Return [x, y] of the center of cell containing provided text 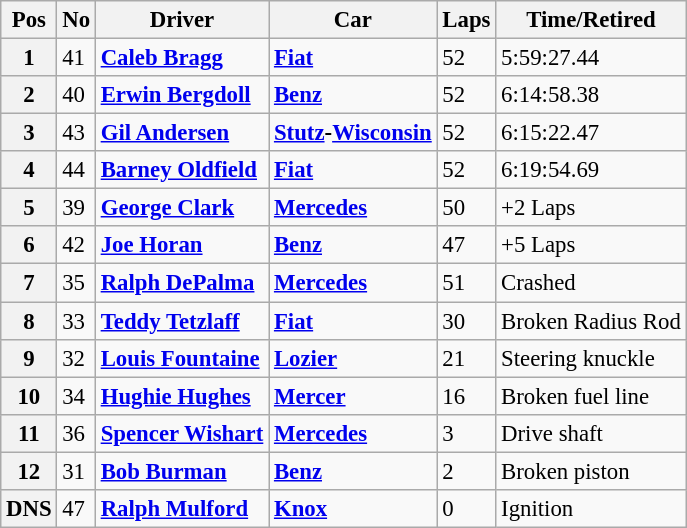
16 [466, 396]
DNS [29, 509]
6:19:54.69 [591, 170]
30 [466, 321]
12 [29, 471]
6:15:22.47 [591, 133]
+5 Laps [591, 245]
Broken piston [591, 471]
9 [29, 358]
Teddy Tetzlaff [182, 321]
31 [76, 471]
Barney Oldfield [182, 170]
Joe Horan [182, 245]
Driver [182, 20]
Broken Radius Rod [591, 321]
0 [466, 509]
Knox [353, 509]
No [76, 20]
43 [76, 133]
5 [29, 208]
6:14:58.38 [591, 95]
Crashed [591, 283]
44 [76, 170]
50 [466, 208]
32 [76, 358]
Pos [29, 20]
6 [29, 245]
35 [76, 283]
1 [29, 58]
33 [76, 321]
Gil Andersen [182, 133]
Louis Fountaine [182, 358]
Broken fuel line [591, 396]
40 [76, 95]
Caleb Bragg [182, 58]
10 [29, 396]
Mercer [353, 396]
34 [76, 396]
36 [76, 433]
Ignition [591, 509]
Bob Burman [182, 471]
Spencer Wishart [182, 433]
Lozier [353, 358]
Erwin Bergdoll [182, 95]
5:59:27.44 [591, 58]
7 [29, 283]
4 [29, 170]
Stutz-Wisconsin [353, 133]
51 [466, 283]
Laps [466, 20]
Ralph DePalma [182, 283]
Steering knuckle [591, 358]
Ralph Mulford [182, 509]
11 [29, 433]
Time/Retired [591, 20]
41 [76, 58]
George Clark [182, 208]
8 [29, 321]
Car [353, 20]
21 [466, 358]
+2 Laps [591, 208]
Drive shaft [591, 433]
Hughie Hughes [182, 396]
39 [76, 208]
42 [76, 245]
